From the cell containing the given text, extract its center point as (x, y) coordinate. 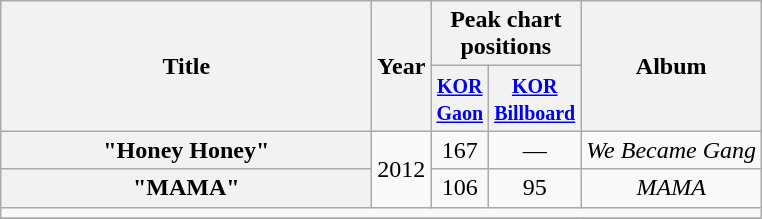
Year (402, 66)
Peak chart positions (506, 34)
167 (460, 150)
"Honey Honey" (186, 150)
— (535, 150)
Album (672, 66)
95 (535, 188)
We Became Gang (672, 150)
106 (460, 188)
2012 (402, 169)
Title (186, 66)
KORBillboard (535, 98)
MAMA (672, 188)
KORGaon (460, 98)
"MAMA" (186, 188)
